Locate the cell with the specified text and output its [X, Y] center coordinate. 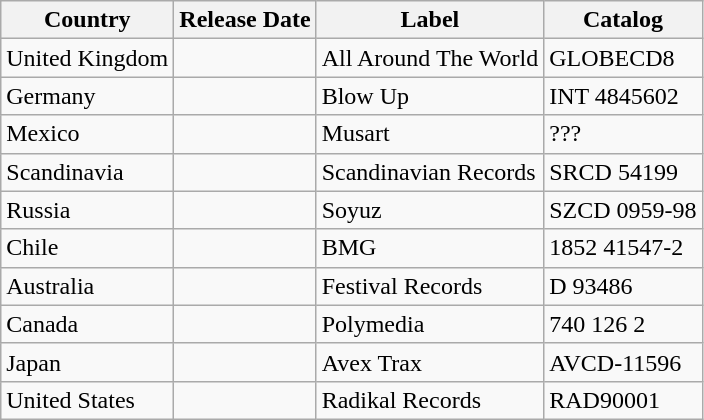
United States [88, 400]
All Around The World [430, 58]
Germany [88, 96]
AVCD-11596 [623, 362]
SZCD 0959-98 [623, 210]
Russia [88, 210]
740 126 2 [623, 324]
Avex Trax [430, 362]
Scandinavia [88, 172]
Catalog [623, 20]
Polymedia [430, 324]
Festival Records [430, 286]
Release Date [245, 20]
Scandinavian Records [430, 172]
Country [88, 20]
RAD90001 [623, 400]
Mexico [88, 134]
Australia [88, 286]
Chile [88, 248]
Blow Up [430, 96]
??? [623, 134]
Japan [88, 362]
INT 4845602 [623, 96]
Soyuz [430, 210]
SRCD 54199 [623, 172]
Canada [88, 324]
United Kingdom [88, 58]
GLOBECD8 [623, 58]
BMG [430, 248]
Musart [430, 134]
Label [430, 20]
D 93486 [623, 286]
Radikal Records [430, 400]
1852 41547-2 [623, 248]
